Return the [X, Y] coordinate for the center point of the cell that contains the specified text.  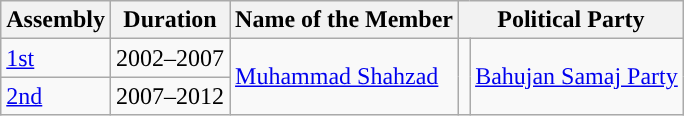
Muhammad Shahzad [344, 77]
2nd [56, 96]
Bahujan Samaj Party [577, 77]
2002–2007 [170, 58]
Duration [170, 20]
1st [56, 58]
Political Party [572, 20]
Assembly [56, 20]
2007–2012 [170, 96]
Name of the Member [344, 20]
